Provide the [x, y] coordinate of the cell's center where the given text is located.  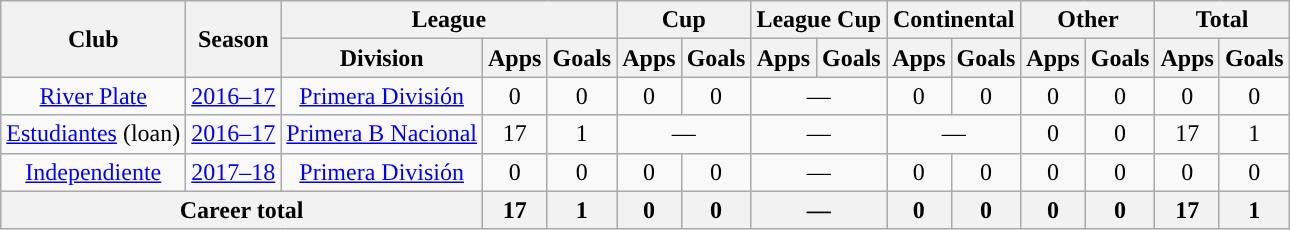
Primera B Nacional [382, 134]
Cup [684, 20]
River Plate [94, 96]
Estudiantes (loan) [94, 134]
League [449, 20]
Club [94, 39]
Independiente [94, 172]
Continental [954, 20]
Career total [242, 210]
2017–18 [234, 172]
League Cup [819, 20]
Division [382, 58]
Total [1222, 20]
Other [1088, 20]
Season [234, 39]
